Pinpoint the cell where the given text exists, returning its [X, Y] midpoint coordinate. 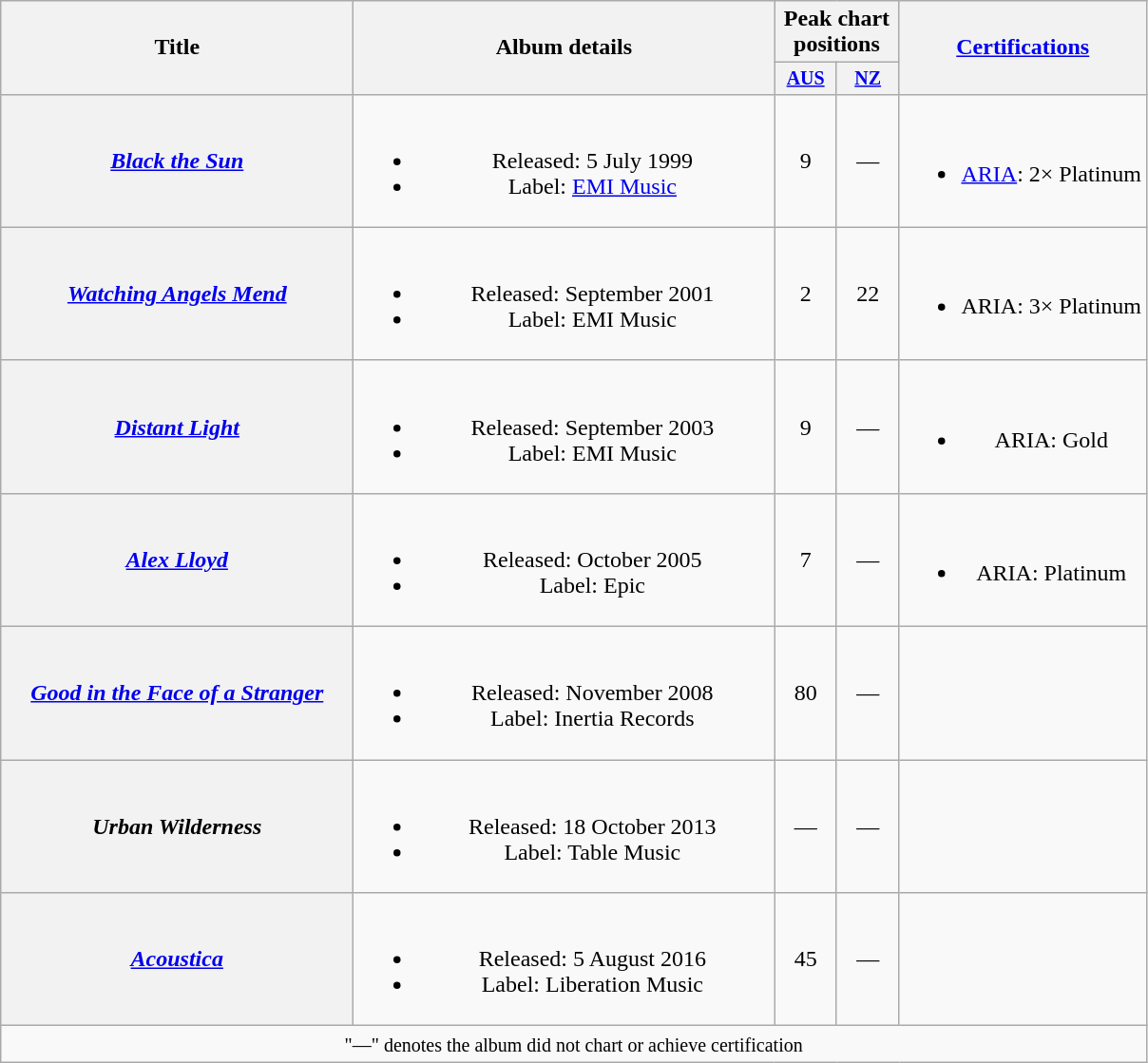
NZ [868, 78]
Peak chartpositions [836, 32]
Album details [564, 47]
AUS [806, 78]
80 [806, 693]
ARIA: Gold [1023, 427]
ARIA: Platinum [1023, 560]
Released: September 2003Label: EMI Music [564, 427]
7 [806, 560]
Alex Lloyd [177, 560]
Title [177, 47]
Released: November 2008Label: Inertia Records [564, 693]
Released: September 2001Label: EMI Music [564, 294]
"—" denotes the album did not chart or achieve certification [574, 1044]
Urban Wilderness [177, 826]
ARIA: 3× Platinum [1023, 294]
22 [868, 294]
45 [806, 959]
Acoustica [177, 959]
Released: 18 October 2013Label: Table Music [564, 826]
2 [806, 294]
Released: 5 July 1999Label: EMI Music [564, 161]
Certifications [1023, 47]
ARIA: 2× Platinum [1023, 161]
Watching Angels Mend [177, 294]
Released: October 2005Label: Epic [564, 560]
Good in the Face of a Stranger [177, 693]
Black the Sun [177, 161]
Released: 5 August 2016Label: Liberation Music [564, 959]
Distant Light [177, 427]
